Pinpoint the cell where the given text exists, returning its (X, Y) midpoint coordinate. 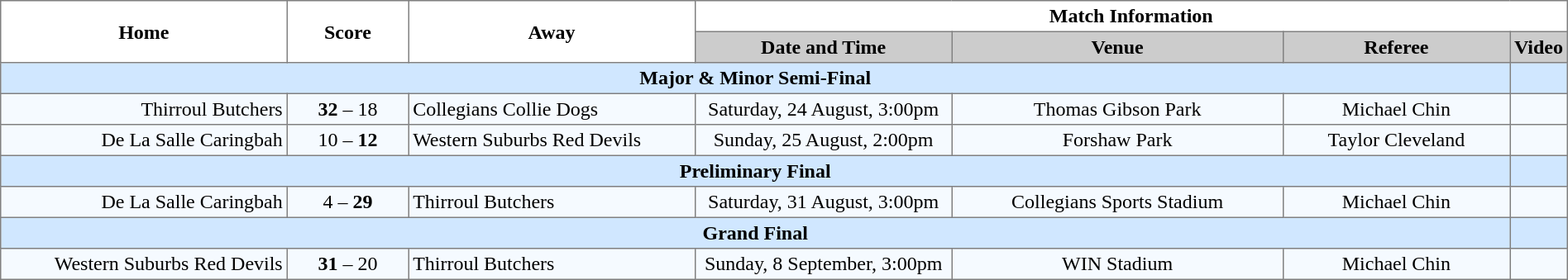
Sunday, 25 August, 2:00pm (824, 140)
Video (1539, 47)
Venue (1117, 47)
Sunday, 8 September, 3:00pm (824, 264)
31 – 20 (347, 264)
WIN Stadium (1117, 264)
Grand Final (756, 233)
Score (347, 31)
Match Information (1131, 17)
Home (144, 31)
Away (552, 31)
Taylor Cleveland (1396, 140)
10 – 12 (347, 140)
Saturday, 31 August, 3:00pm (824, 202)
Collegians Collie Dogs (552, 109)
Collegians Sports Stadium (1117, 202)
Forshaw Park (1117, 140)
Date and Time (824, 47)
Thomas Gibson Park (1117, 109)
Referee (1396, 47)
Saturday, 24 August, 3:00pm (824, 109)
Major & Minor Semi-Final (756, 78)
4 – 29 (347, 202)
Preliminary Final (756, 171)
32 – 18 (347, 109)
